Output the (x, y) coordinate of the center of the cell containing the given text.  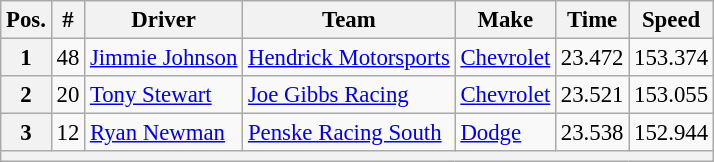
20 (68, 95)
Team (349, 20)
1 (26, 58)
23.521 (592, 95)
153.055 (672, 95)
3 (26, 133)
Joe Gibbs Racing (349, 95)
Hendrick Motorsports (349, 58)
48 (68, 58)
Speed (672, 20)
Pos. (26, 20)
Driver (164, 20)
Make (505, 20)
Tony Stewart (164, 95)
Jimmie Johnson (164, 58)
# (68, 20)
Time (592, 20)
Penske Racing South (349, 133)
Dodge (505, 133)
23.472 (592, 58)
Ryan Newman (164, 133)
152.944 (672, 133)
12 (68, 133)
23.538 (592, 133)
153.374 (672, 58)
2 (26, 95)
